Detect which cell encompasses the target text, then output its [X, Y] center coordinate. 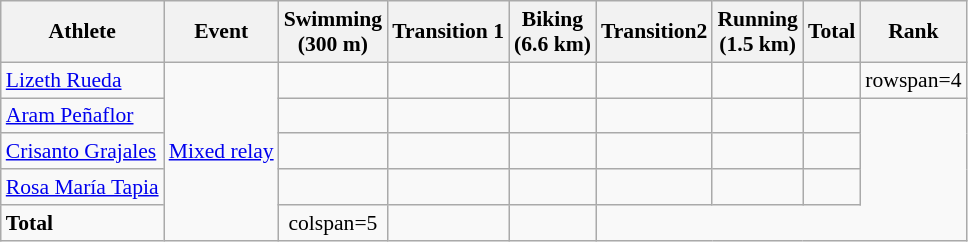
Mixed relay [222, 151]
Athlete [82, 32]
colspan=5 [333, 223]
Swimming(300 m) [333, 32]
rowspan=4 [913, 80]
Crisanto Grajales [82, 152]
Rank [913, 32]
Biking(6.6 km) [552, 32]
Transition2 [654, 32]
Event [222, 32]
Aram Peñaflor [82, 116]
Running(1.5 km) [758, 32]
Rosa María Tapia [82, 187]
Transition 1 [448, 32]
Lizeth Rueda [82, 80]
